Provide the [x, y] coordinate of the cell's center where the given text is located.  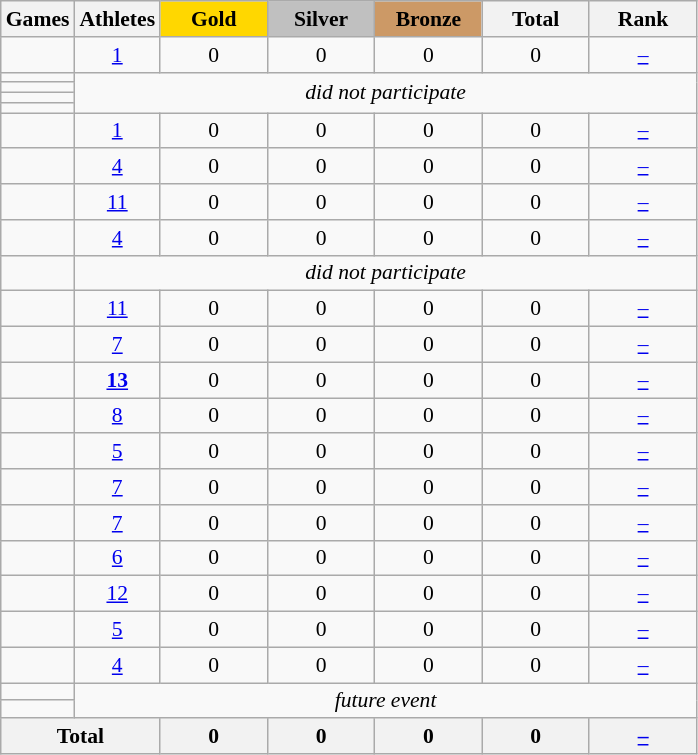
Bronze [428, 19]
Games [38, 19]
12 [117, 594]
6 [117, 558]
8 [117, 416]
13 [117, 380]
Athletes [117, 19]
Gold [214, 19]
Rank [642, 19]
future event [385, 701]
Silver [320, 19]
